Extract the [X, Y] coordinate from the center of the cell holding the provided text.  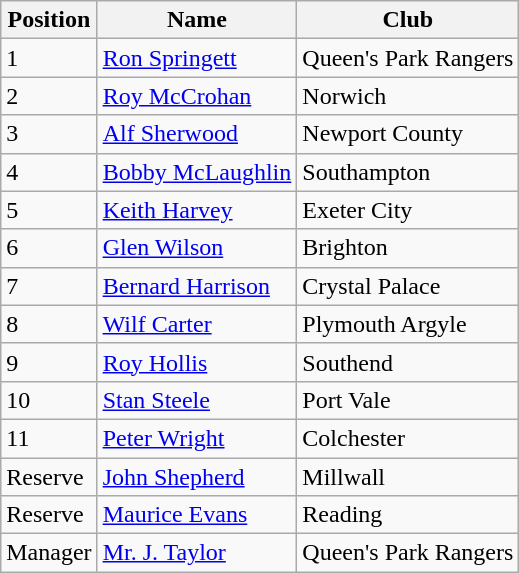
Club [408, 20]
5 [49, 210]
Bobby McLaughlin [197, 172]
Roy Hollis [197, 362]
Wilf Carter [197, 324]
Bernard Harrison [197, 286]
Plymouth Argyle [408, 324]
Newport County [408, 134]
Glen Wilson [197, 248]
Millwall [408, 477]
6 [49, 248]
11 [49, 438]
Stan Steele [197, 400]
Maurice Evans [197, 515]
Crystal Palace [408, 286]
8 [49, 324]
Name [197, 20]
Brighton [408, 248]
Roy McCrohan [197, 96]
Position [49, 20]
Reading [408, 515]
Ron Springett [197, 58]
Manager [49, 553]
1 [49, 58]
3 [49, 134]
10 [49, 400]
Norwich [408, 96]
4 [49, 172]
Peter Wright [197, 438]
John Shepherd [197, 477]
2 [49, 96]
Southampton [408, 172]
Exeter City [408, 210]
7 [49, 286]
9 [49, 362]
Southend [408, 362]
Colchester [408, 438]
Mr. J. Taylor [197, 553]
Alf Sherwood [197, 134]
Keith Harvey [197, 210]
Port Vale [408, 400]
